From the cell containing the given text, extract its center point as (X, Y) coordinate. 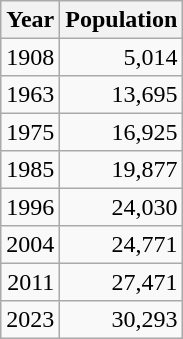
2004 (30, 244)
1996 (30, 206)
24,030 (122, 206)
Year (30, 20)
5,014 (122, 56)
Population (122, 20)
1975 (30, 132)
27,471 (122, 282)
24,771 (122, 244)
13,695 (122, 94)
16,925 (122, 132)
2023 (30, 318)
30,293 (122, 318)
2011 (30, 282)
1963 (30, 94)
19,877 (122, 170)
1985 (30, 170)
1908 (30, 56)
